Search for the cell housing the specified text and yield its [X, Y] center coordinate. 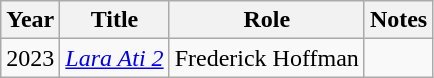
Frederick Hoffman [266, 58]
Title [114, 20]
2023 [30, 58]
Year [30, 20]
Lara Ati 2 [114, 58]
Role [266, 20]
Notes [398, 20]
